Extract the (x, y) coordinate from the center of the cell holding the provided text.  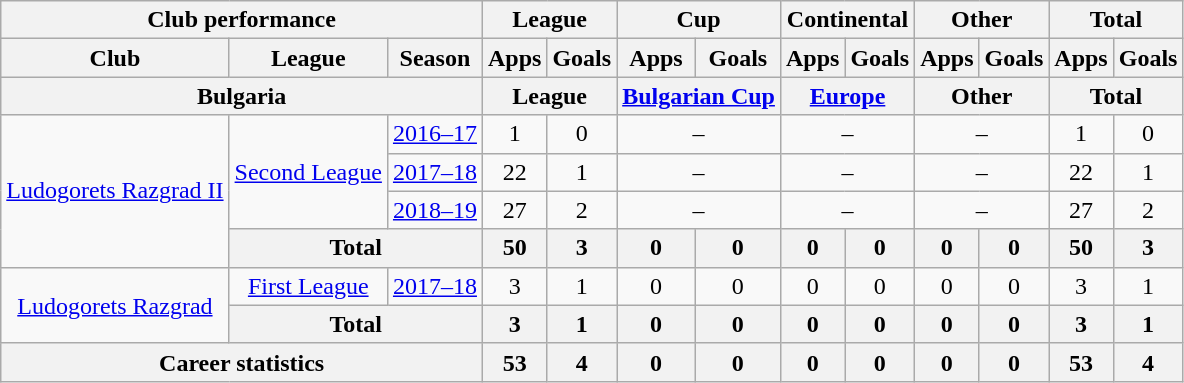
Season (434, 58)
Club (115, 58)
2016–17 (434, 134)
Continental (847, 20)
Ludogorets Razgrad (115, 305)
Bulgaria (242, 96)
Europe (847, 96)
First League (308, 286)
Second League (308, 172)
2018–19 (434, 210)
Club performance (242, 20)
Ludogorets Razgrad II (115, 191)
Bulgarian Cup (699, 96)
Cup (699, 20)
Career statistics (242, 362)
